Determine the [X, Y] coordinate at the center of the cell enclosing the given text.  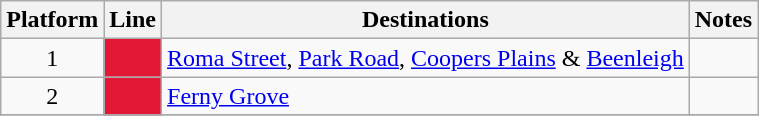
Ferny Grove [426, 96]
Destinations [426, 20]
Roma Street, Park Road, Coopers Plains & Beenleigh [426, 58]
1 [52, 58]
Notes [723, 20]
Line [133, 20]
Platform [52, 20]
2 [52, 96]
